Return [x, y] of the center of cell containing provided text 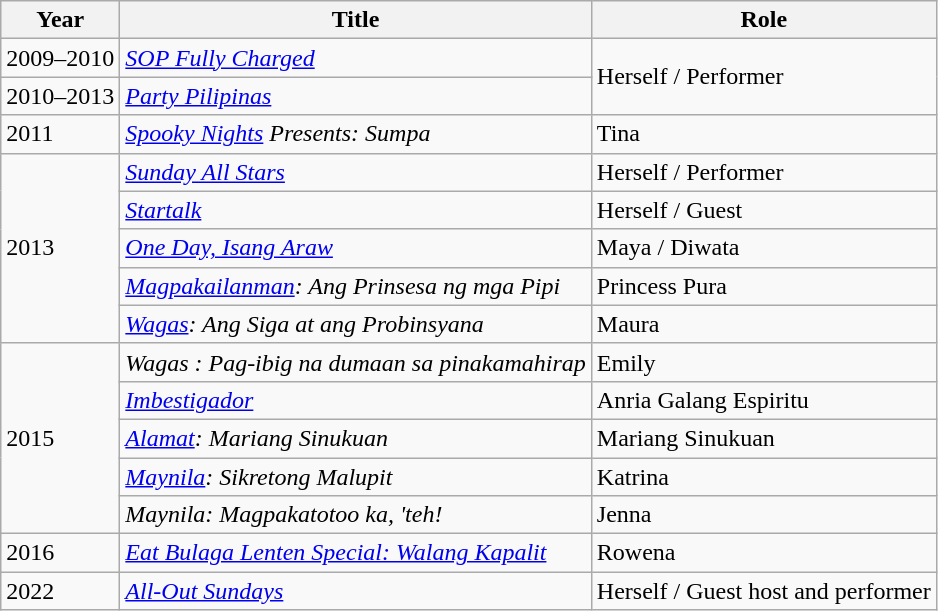
Maura [764, 324]
Maynila: Magpakatotoo ka, 'teh! [356, 515]
Maynila: Sikretong Malupit [356, 477]
Party Pilipinas [356, 96]
Wagas: Ang Siga at ang Probinsyana [356, 324]
Sunday All Stars [356, 172]
Spooky Nights Presents: Sumpa [356, 134]
Role [764, 20]
2022 [60, 591]
Emily [764, 362]
2013 [60, 248]
Rowena [764, 553]
Katrina [764, 477]
All-Out Sundays [356, 591]
Wagas : Pag-ibig na dumaan sa pinakamahirap [356, 362]
2015 [60, 438]
2010–2013 [60, 96]
Maya / Diwata [764, 248]
Mariang Sinukuan [764, 438]
Eat Bulaga Lenten Special: Walang Kapalit [356, 553]
Jenna [764, 515]
One Day, Isang Araw [356, 248]
Year [60, 20]
Anria Galang Espiritu [764, 400]
2011 [60, 134]
Title [356, 20]
Magpakailanman: Ang Prinsesa ng mga Pipi [356, 286]
Herself / Guest host and performer [764, 591]
2016 [60, 553]
Princess Pura [764, 286]
Startalk [356, 210]
Imbestigador [356, 400]
SOP Fully Charged [356, 58]
2009–2010 [60, 58]
Alamat: Mariang Sinukuan [356, 438]
Herself / Guest [764, 210]
Tina [764, 134]
